Capture the cell that displays the provided text and extract its [X, Y] central coordinate. 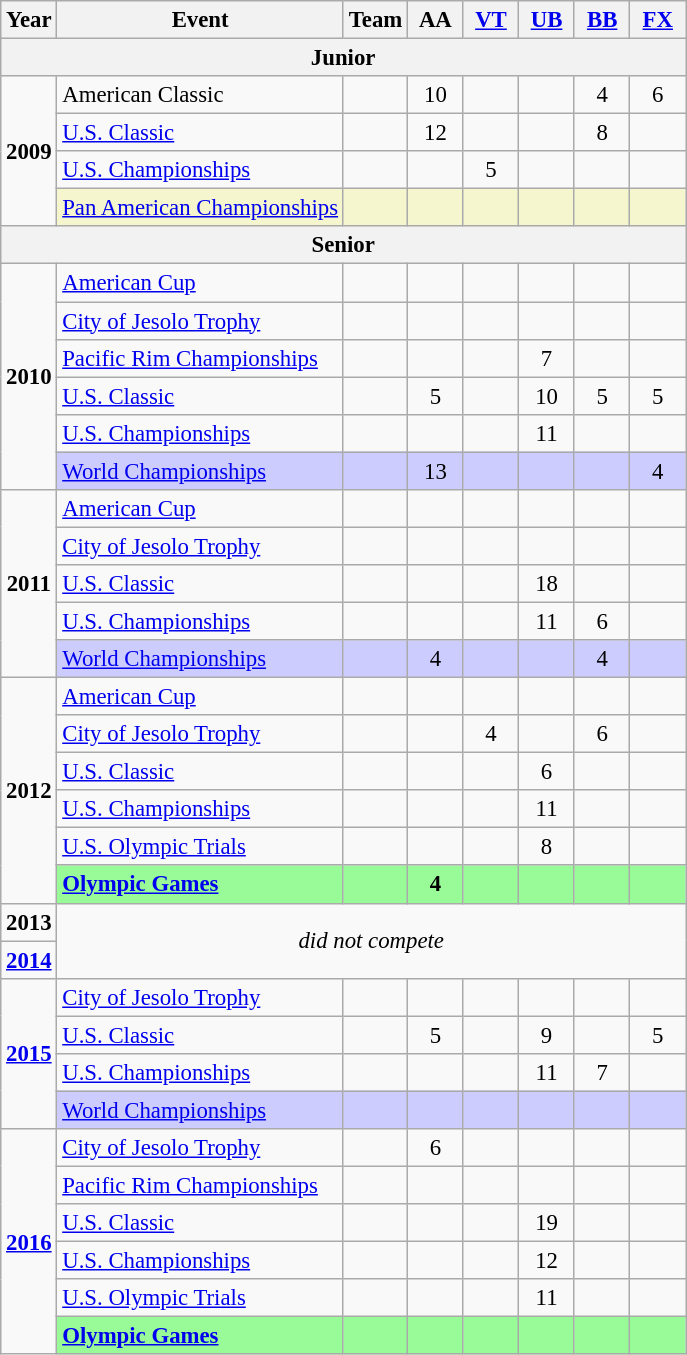
2010 [29, 377]
Junior [344, 58]
did not compete [372, 940]
19 [547, 1223]
Year [29, 20]
2014 [29, 960]
2016 [29, 1242]
Event [200, 20]
Senior [344, 245]
2013 [29, 922]
13 [436, 471]
9 [547, 1035]
Team [375, 20]
UB [547, 20]
2012 [29, 791]
18 [547, 584]
BB [602, 20]
FX [658, 20]
2015 [29, 1053]
VT [491, 20]
AA [436, 20]
American Classic [200, 95]
2011 [29, 584]
Pan American Championships [200, 208]
2009 [29, 151]
